Capture the cell that displays the provided text and extract its [X, Y] central coordinate. 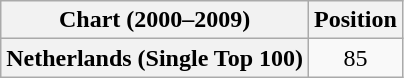
Chart (2000–2009) [155, 20]
Position [356, 20]
Netherlands (Single Top 100) [155, 58]
85 [356, 58]
